Extract the [x, y] coordinate from the center of the cell holding the provided text.  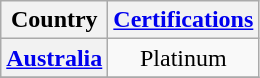
Australia [54, 58]
Certifications [184, 20]
Country [54, 20]
Platinum [184, 58]
